Find where the given text appears and provide that cell's center as [X, Y] coordinate. 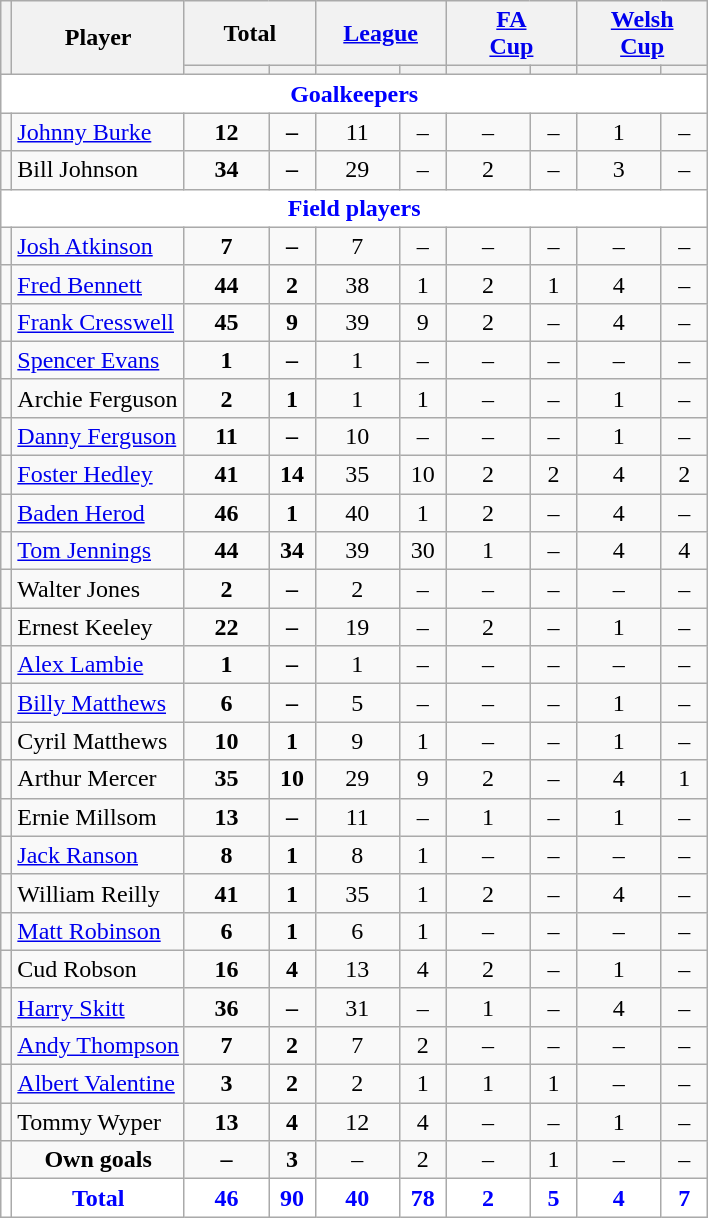
22 [226, 627]
Baden Herod [98, 513]
78 [422, 1198]
36 [226, 1007]
Archie Ferguson [98, 398]
19 [357, 627]
Field players [354, 208]
Ernie Millsom [98, 817]
90 [292, 1198]
Tom Jennings [98, 551]
Arthur Mercer [98, 779]
Cud Robson [98, 969]
Player [98, 38]
Fred Bennett [98, 284]
Albert Valentine [98, 1084]
Matt Robinson [98, 931]
WelshCup [642, 34]
Foster Hedley [98, 475]
Alex Lambie [98, 665]
Tommy Wyper [98, 1122]
League [380, 34]
Danny Ferguson [98, 437]
Jack Ranson [98, 855]
Walter Jones [98, 589]
FACup [512, 34]
Frank Cresswell [98, 322]
45 [226, 322]
Andy Thompson [98, 1046]
31 [357, 1007]
38 [357, 284]
Goalkeepers [354, 94]
30 [422, 551]
Josh Atkinson [98, 246]
Johnny Burke [98, 132]
Harry Skitt [98, 1007]
14 [292, 475]
Billy Matthews [98, 703]
Ernest Keeley [98, 627]
16 [226, 969]
William Reilly [98, 893]
Bill Johnson [98, 170]
Cyril Matthews [98, 741]
Own goals [98, 1160]
Spencer Evans [98, 360]
